Determine the [X, Y] coordinate at the center of the cell enclosing the given text.  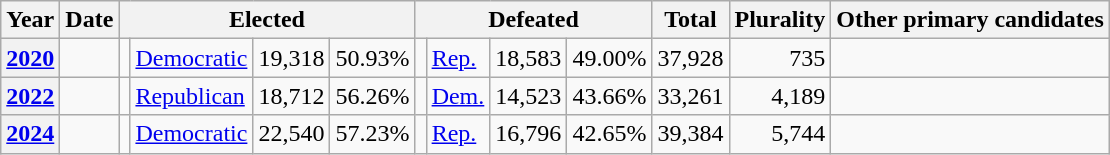
39,384 [690, 134]
42.65% [610, 134]
5,744 [780, 134]
Other primary candidates [970, 20]
Plurality [780, 20]
Year [30, 20]
Republican [192, 96]
56.26% [372, 96]
Dem. [458, 96]
2020 [30, 58]
22,540 [292, 134]
18,583 [528, 58]
Total [690, 20]
14,523 [528, 96]
33,261 [690, 96]
57.23% [372, 134]
Elected [267, 20]
49.00% [610, 58]
50.93% [372, 58]
2022 [30, 96]
16,796 [528, 134]
18,712 [292, 96]
4,189 [780, 96]
Date [90, 20]
19,318 [292, 58]
37,928 [690, 58]
735 [780, 58]
2024 [30, 134]
43.66% [610, 96]
Defeated [534, 20]
